Search for the cell housing the specified text and yield its [X, Y] center coordinate. 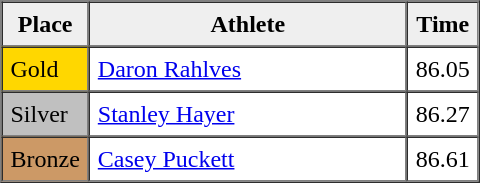
86.61 [443, 158]
Daron Rahlves [248, 68]
Casey Puckett [248, 158]
Bronze [46, 158]
86.05 [443, 68]
Time [443, 24]
Place [46, 24]
Silver [46, 114]
Stanley Hayer [248, 114]
Athlete [248, 24]
Gold [46, 68]
86.27 [443, 114]
